From the cell containing the given text, extract its center point as [X, Y] coordinate. 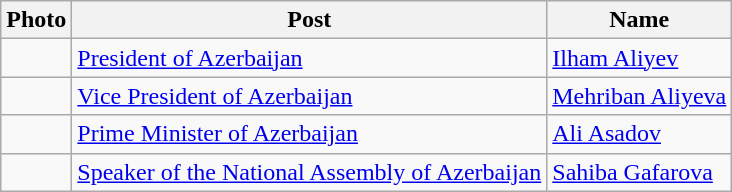
Photo [36, 20]
Speaker of the National Assembly of Azerbaijan [310, 172]
President of Azerbaijan [310, 58]
Sahiba Gafarova [640, 172]
Vice President of Azerbaijan [310, 96]
Ali Asadov [640, 134]
Post [310, 20]
Name [640, 20]
Mehriban Aliyeva [640, 96]
Ilham Aliyev [640, 58]
Prime Minister of Azerbaijan [310, 134]
